Capture the cell that displays the provided text and extract its [x, y] central coordinate. 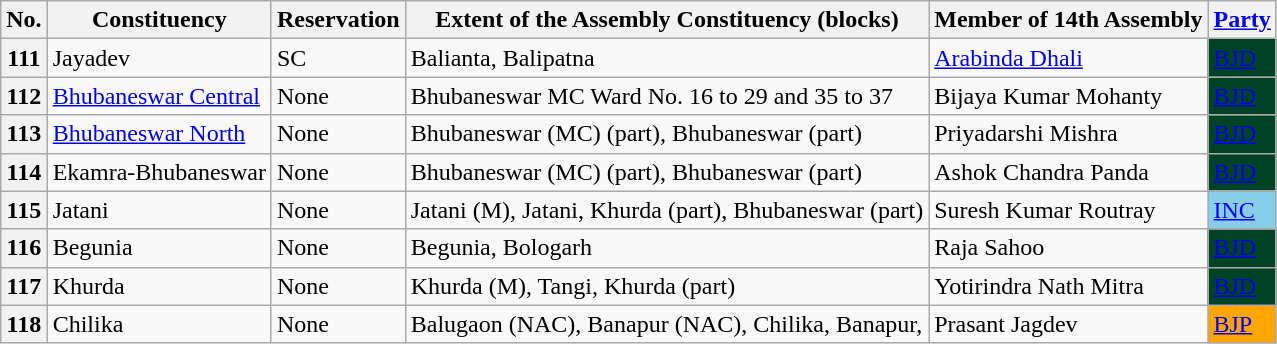
Bhubaneswar North [159, 134]
Party [1242, 20]
Bhubaneswar MC Ward No. 16 to 29 and 35 to 37 [667, 96]
112 [24, 96]
Balianta, Balipatna [667, 58]
Ashok Chandra Panda [1068, 172]
Prasant Jagdev [1068, 324]
Bhubaneswar Central [159, 96]
Begunia [159, 248]
113 [24, 134]
Khurda [159, 286]
116 [24, 248]
Jatani [159, 210]
Extent of the Assembly Constituency (blocks) [667, 20]
Suresh Kumar Routray [1068, 210]
BJP [1242, 324]
Reservation [338, 20]
117 [24, 286]
111 [24, 58]
Yotirindra Nath Mitra [1068, 286]
Ekamra-Bhubaneswar [159, 172]
Begunia, Bologarh [667, 248]
No. [24, 20]
Jatani (M), Jatani, Khurda (part), Bhubaneswar (part) [667, 210]
Priyadarshi Mishra [1068, 134]
SC [338, 58]
Jayadev [159, 58]
Bijaya Kumar Mohanty [1068, 96]
Chilika [159, 324]
115 [24, 210]
Raja Sahoo [1068, 248]
114 [24, 172]
INC [1242, 210]
Khurda (M), Tangi, Khurda (part) [667, 286]
Arabinda Dhali [1068, 58]
Balugaon (NAC), Banapur (NAC), Chilika, Banapur, [667, 324]
118 [24, 324]
Constituency [159, 20]
Member of 14th Assembly [1068, 20]
